Locate the cell with the specified text and output its [x, y] center coordinate. 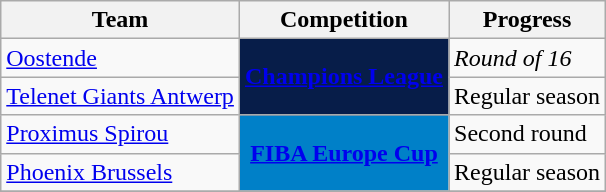
Round of 16 [528, 58]
FIBA Europe Cup [344, 153]
Second round [528, 134]
Phoenix Brussels [120, 172]
Proximus Spirou [120, 134]
Progress [528, 20]
Competition [344, 20]
Champions League [344, 77]
Telenet Giants Antwerp [120, 96]
Team [120, 20]
Oostende [120, 58]
